Output the [x, y] coordinate of the center of the cell containing the given text.  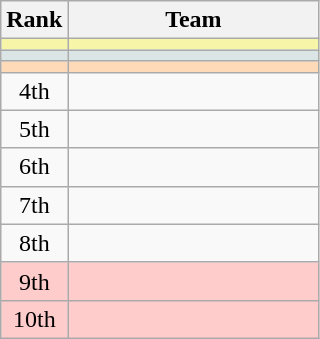
8th [34, 243]
6th [34, 167]
9th [34, 281]
10th [34, 319]
5th [34, 129]
4th [34, 91]
Rank [34, 20]
Team [194, 20]
7th [34, 205]
